Search for the cell housing the specified text and yield its (x, y) center coordinate. 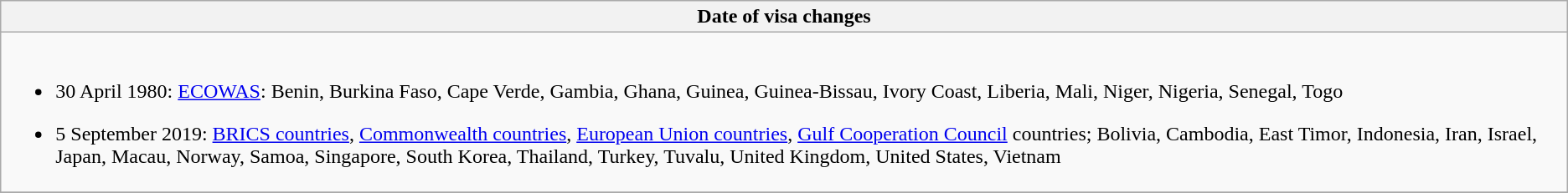
Date of visa changes (784, 17)
